Find where the given text appears and provide that cell's center as [x, y] coordinate. 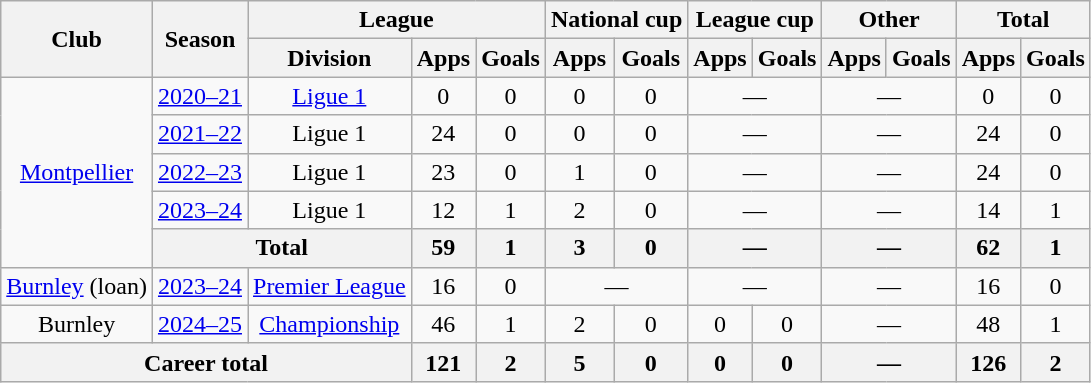
2022–23 [200, 172]
5 [579, 362]
2020–21 [200, 96]
121 [443, 362]
Premier League [330, 286]
Club [77, 39]
Burnley (loan) [77, 286]
14 [988, 210]
Career total [206, 362]
23 [443, 172]
3 [579, 248]
12 [443, 210]
Other [889, 20]
62 [988, 248]
2021–22 [200, 134]
Championship [330, 324]
Burnley [77, 324]
48 [988, 324]
League cup [755, 20]
2024–25 [200, 324]
National cup [616, 20]
46 [443, 324]
League [397, 20]
Division [330, 58]
126 [988, 362]
Montpellier [77, 172]
59 [443, 248]
Season [200, 39]
